Pinpoint the cell where the given text exists, returning its (x, y) midpoint coordinate. 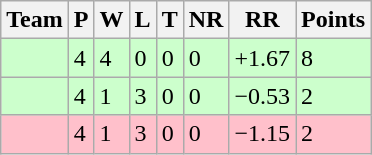
Team (35, 20)
NR (206, 20)
L (142, 20)
P (81, 20)
−1.15 (262, 134)
+1.67 (262, 58)
T (170, 20)
−0.53 (262, 96)
RR (262, 20)
Points (334, 20)
W (112, 20)
8 (334, 58)
